Capture the cell that displays the provided text and extract its (X, Y) central coordinate. 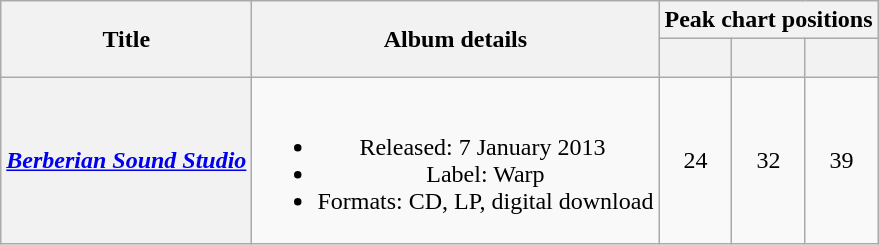
Berberian Sound Studio (126, 160)
32 (768, 160)
Album details (456, 39)
39 (842, 160)
Released: 7 January 2013 Label: Warp Formats: CD, LP, digital download (456, 160)
24 (696, 160)
Title (126, 39)
Peak chart positions (768, 20)
